Scan for the cell matching the given text and deliver its (x, y) coordinate at center. 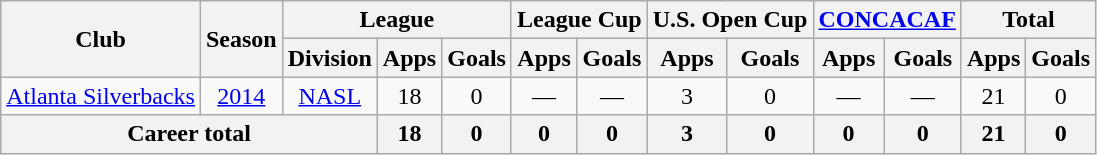
Total (1028, 20)
U.S. Open Cup (730, 20)
Division (330, 58)
Club (101, 39)
League Cup (579, 20)
NASL (330, 96)
Season (241, 39)
Career total (190, 134)
2014 (241, 96)
League (396, 20)
CONCACAF (887, 20)
Atlanta Silverbacks (101, 96)
